Find where the given text appears and provide that cell's center as (X, Y) coordinate. 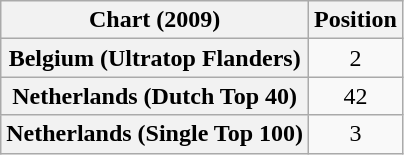
Netherlands (Dutch Top 40) (155, 96)
Netherlands (Single Top 100) (155, 134)
Belgium (Ultratop Flanders) (155, 58)
2 (356, 58)
42 (356, 96)
Chart (2009) (155, 20)
Position (356, 20)
3 (356, 134)
